Pinpoint the cell where the given text exists, returning its (x, y) midpoint coordinate. 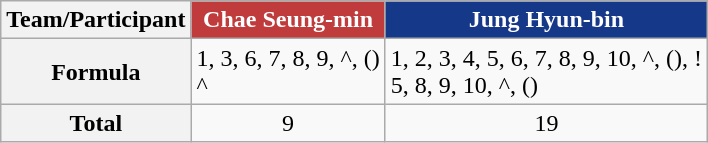
Team/Participant (96, 20)
Chae Seung-min (288, 20)
1, 2, 3, 4, 5, 6, 7, 8, 9, 10, ^, (), ! 5, 8, 9, 10, ^, () (546, 72)
Total (96, 123)
Jung Hyun-bin (546, 20)
19 (546, 123)
9 (288, 123)
Formula (96, 72)
1, 3, 6, 7, 8, 9, ^, () ^ (288, 72)
